Identify which cell holds the provided text, then report its [x, y] central coordinate. 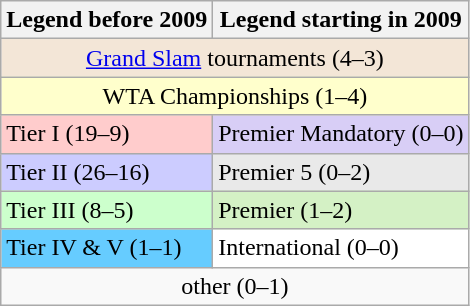
Premier (1–2) [341, 210]
Tier II (26–16) [107, 172]
Tier I (19–9) [107, 134]
Grand Slam tournaments (4–3) [235, 58]
WTA Championships (1–4) [235, 96]
Premier Mandatory (0–0) [341, 134]
other (0–1) [235, 286]
Premier 5 (0–2) [341, 172]
Legend starting in 2009 [341, 20]
Legend before 2009 [107, 20]
International (0–0) [341, 248]
Tier III (8–5) [107, 210]
Tier IV & V (1–1) [107, 248]
